Scan for the cell matching the given text and deliver its (x, y) coordinate at center. 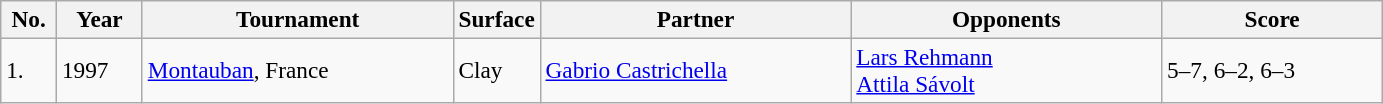
5–7, 6–2, 6–3 (1272, 70)
Tournament (298, 19)
Year (100, 19)
Score (1272, 19)
Partner (696, 19)
Opponents (1006, 19)
Montauban, France (298, 70)
Lars Rehmann Attila Sávolt (1006, 70)
1997 (100, 70)
Clay (496, 70)
Surface (496, 19)
Gabrio Castrichella (696, 70)
No. (29, 19)
1. (29, 70)
